Return (X, Y) of the center of cell containing provided text 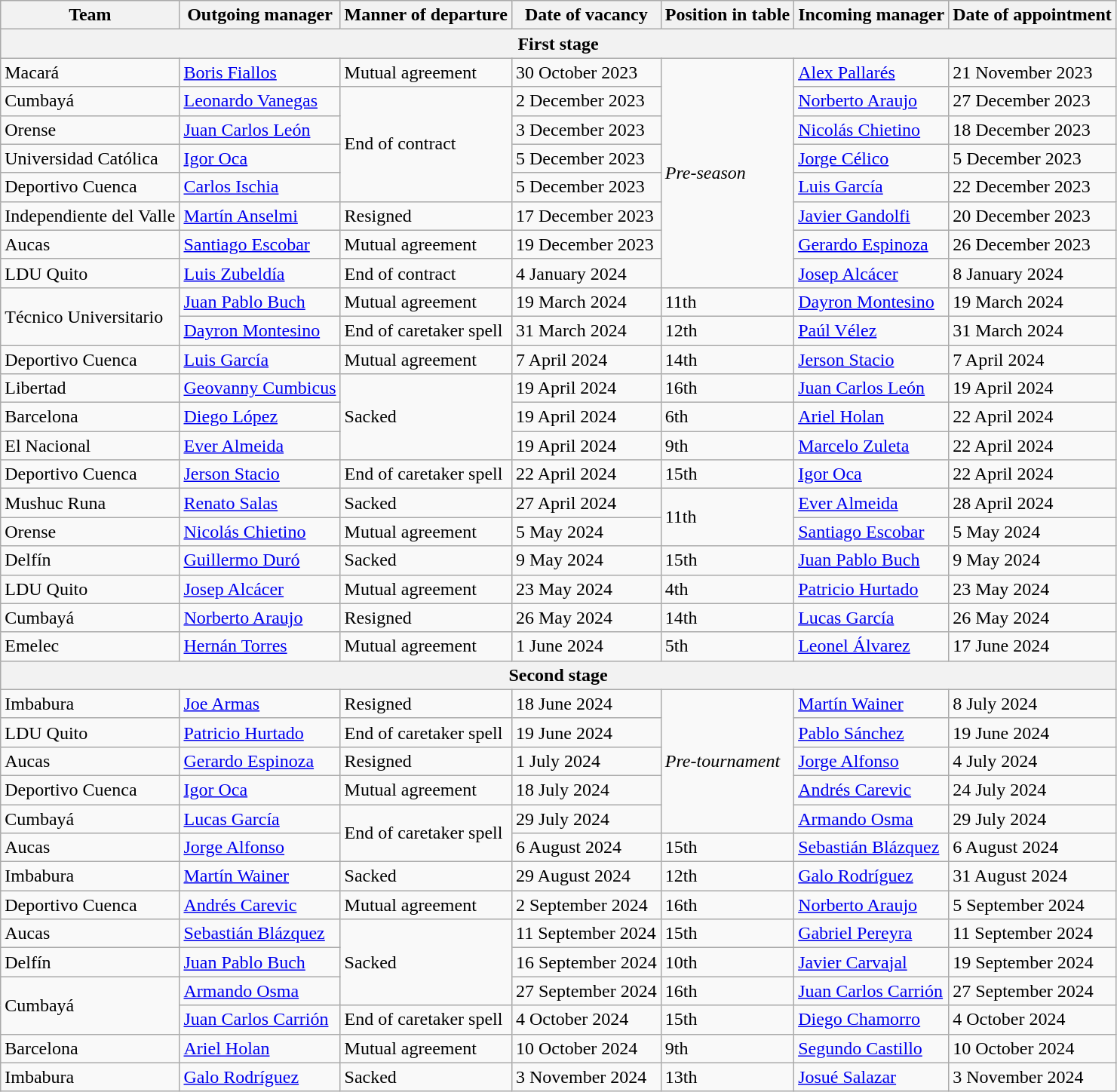
17 December 2023 (586, 216)
8 January 2024 (1033, 273)
Martín Anselmi (259, 216)
1 July 2024 (586, 761)
29 August 2024 (586, 876)
Geovanny Cumbicus (259, 388)
Pre-tournament (727, 761)
Manner of departure (425, 15)
Jorge Célico (872, 158)
Universidad Católica (91, 158)
4 July 2024 (1033, 761)
5th (727, 646)
Emelec (91, 646)
Javier Gandolfi (872, 216)
Javier Carvajal (872, 962)
Segundo Castillo (872, 1048)
Técnico Universitario (91, 316)
Second stage (558, 675)
8 July 2024 (1033, 704)
Leonardo Vanegas (259, 101)
Alex Pallarés (872, 72)
3 December 2023 (586, 130)
Position in table (727, 15)
4 January 2024 (586, 273)
Josué Salazar (872, 1077)
2 December 2023 (586, 101)
Boris Fiallos (259, 72)
5 September 2024 (1033, 905)
4th (727, 589)
Leonel Álvarez (872, 646)
10th (727, 962)
13th (727, 1077)
27 April 2024 (586, 503)
Luis Zubeldía (259, 273)
Incoming manager (872, 15)
18 July 2024 (586, 790)
Independiente del Valle (91, 216)
Team (91, 15)
Paúl Vélez (872, 330)
16 September 2024 (586, 962)
24 July 2024 (1033, 790)
Joe Armas (259, 704)
Pre-season (727, 173)
Guillermo Duró (259, 560)
1 June 2024 (586, 646)
6th (727, 417)
19 September 2024 (1033, 962)
26 December 2023 (1033, 244)
22 December 2023 (1033, 187)
Pablo Sánchez (872, 732)
Libertad (91, 388)
Marcelo Zuleta (872, 446)
2 September 2024 (586, 905)
Date of appointment (1033, 15)
El Nacional (91, 446)
28 April 2024 (1033, 503)
30 October 2023 (586, 72)
First stage (558, 44)
Mushuc Runa (91, 503)
Gabriel Pereyra (872, 934)
27 December 2023 (1033, 101)
18 June 2024 (586, 704)
Hernán Torres (259, 646)
Macará (91, 72)
17 June 2024 (1033, 646)
19 December 2023 (586, 244)
Outgoing manager (259, 15)
Carlos Ischia (259, 187)
31 August 2024 (1033, 876)
18 December 2023 (1033, 130)
21 November 2023 (1033, 72)
20 December 2023 (1033, 216)
Diego López (259, 417)
Renato Salas (259, 503)
Diego Chamorro (872, 1020)
Date of vacancy (586, 15)
